From the cell containing the given text, extract its center point as (X, Y) coordinate. 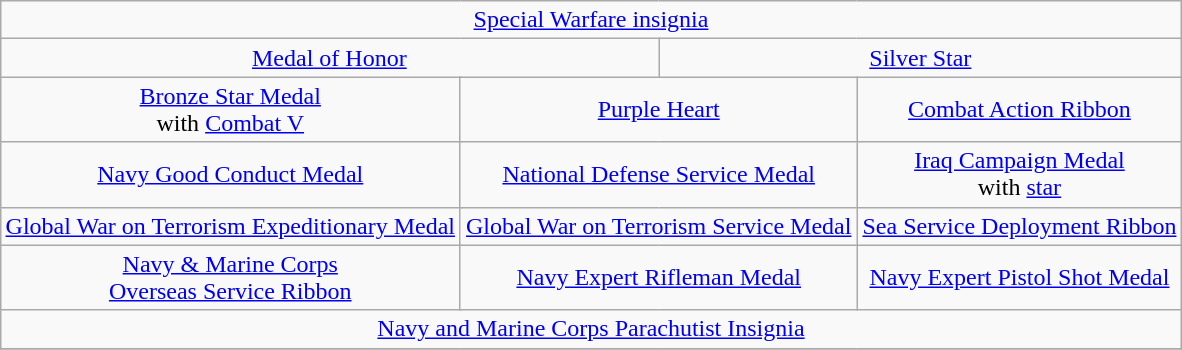
Bronze Star Medalwith Combat V (230, 110)
Navy Expert Pistol Shot Medal (1020, 278)
Navy and Marine Corps Parachutist Insignia (591, 329)
Navy Good Conduct Medal (230, 174)
Iraq Campaign Medalwith star (1020, 174)
National Defense Service Medal (658, 174)
Special Warfare insignia (591, 20)
Medal of Honor (330, 58)
Purple Heart (658, 110)
Global War on Terrorism Expeditionary Medal (230, 226)
Silver Star (920, 58)
Navy Expert Rifleman Medal (658, 278)
Global War on Terrorism Service Medal (658, 226)
Combat Action Ribbon (1020, 110)
Sea Service Deployment Ribbon (1020, 226)
Navy & Marine CorpsOverseas Service Ribbon (230, 278)
